Locate the cell with the specified text and output its [x, y] center coordinate. 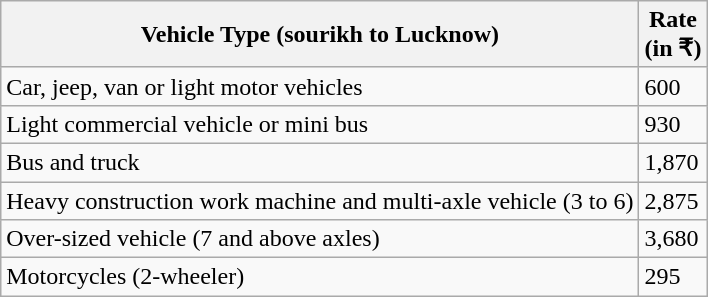
Vehicle Type (sourikh to Lucknow) [320, 34]
Rate(in ₹) [673, 34]
3,680 [673, 239]
295 [673, 277]
Light commercial vehicle or mini bus [320, 124]
Over-sized vehicle (7 and above axles) [320, 239]
930 [673, 124]
Bus and truck [320, 162]
Heavy construction work machine and multi-axle vehicle (3 to 6) [320, 201]
1,870 [673, 162]
2,875 [673, 201]
Car, jeep, van or light motor vehicles [320, 86]
Motorcycles (2-wheeler) [320, 277]
600 [673, 86]
